Locate the cell with the specified text and output its (x, y) center coordinate. 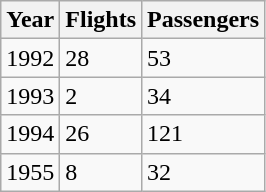
Year (30, 20)
8 (101, 172)
2 (101, 96)
1992 (30, 58)
53 (204, 58)
121 (204, 134)
26 (101, 134)
Passengers (204, 20)
32 (204, 172)
1955 (30, 172)
1993 (30, 96)
1994 (30, 134)
28 (101, 58)
Flights (101, 20)
34 (204, 96)
